From the cell containing the given text, extract its center point as (x, y) coordinate. 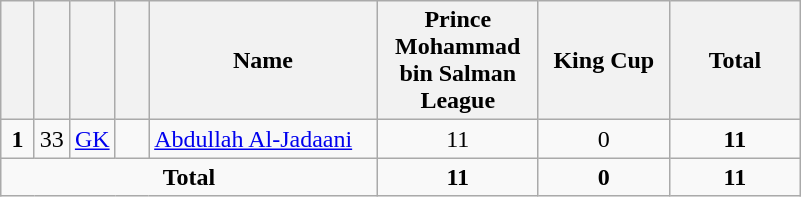
Prince Mohammad bin Salman League (458, 60)
GK (92, 139)
1 (18, 139)
Abdullah Al-Jadaani (264, 139)
Name (264, 60)
33 (52, 139)
King Cup (604, 60)
